Return [x, y] of the center of cell containing provided text 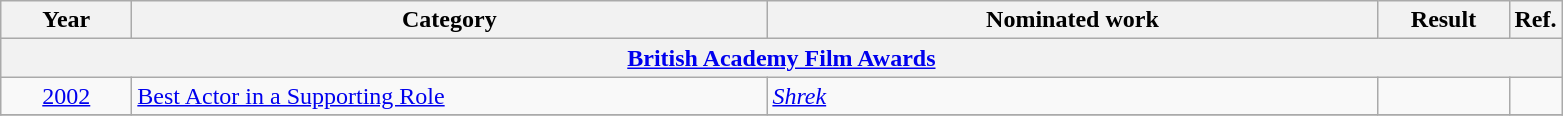
Result [1444, 20]
British Academy Film Awards [782, 58]
Shrek [1072, 96]
2002 [66, 96]
Best Actor in a Supporting Role [450, 96]
Nominated work [1072, 20]
Ref. [1536, 20]
Category [450, 20]
Year [66, 20]
